Return the [x, y] coordinate for the center point of the cell that contains the specified text.  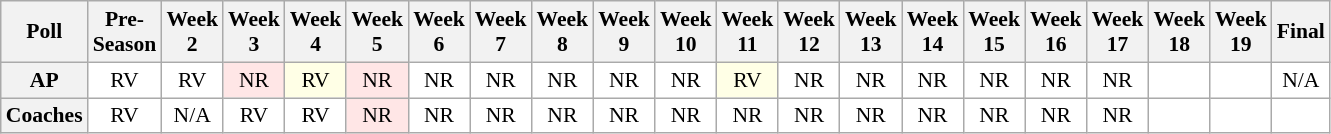
Week16 [1056, 32]
Week14 [933, 32]
Week19 [1241, 32]
Final [1301, 32]
Week10 [686, 32]
Pre-Season [125, 32]
AP [44, 80]
Week17 [1118, 32]
Poll [44, 32]
Week15 [994, 32]
Week2 [192, 32]
Week6 [439, 32]
Week8 [562, 32]
Week12 [809, 32]
Week4 [316, 32]
Coaches [44, 116]
Week3 [254, 32]
Week9 [624, 32]
Week5 [377, 32]
Week13 [871, 32]
Week11 [748, 32]
Week18 [1179, 32]
Week7 [501, 32]
